Determine the [x, y] coordinate at the center of the cell enclosing the given text.  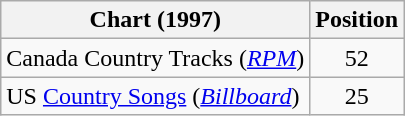
Position [357, 20]
Canada Country Tracks (RPM) [156, 58]
Chart (1997) [156, 20]
52 [357, 58]
US Country Songs (Billboard) [156, 96]
25 [357, 96]
